Search for the cell housing the specified text and yield its [x, y] center coordinate. 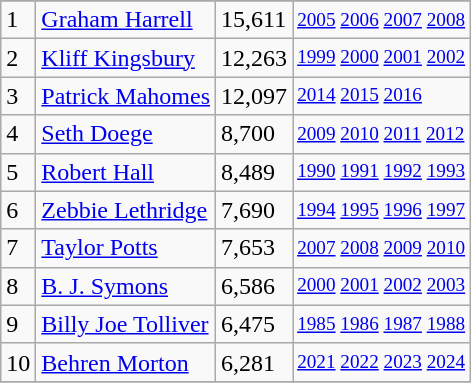
2014 2015 2016 [382, 96]
1994 1995 1996 1997 [382, 210]
2007 2008 2009 2010 [382, 248]
7,690 [254, 210]
3 [18, 96]
5 [18, 172]
Graham Harrell [126, 20]
2000 2001 2002 2003 [382, 286]
Billy Joe Tolliver [126, 324]
6 [18, 210]
Behren Morton [126, 362]
6,281 [254, 362]
15,611 [254, 20]
Robert Hall [126, 172]
Taylor Potts [126, 248]
6,475 [254, 324]
B. J. Symons [126, 286]
1999 2000 2001 2002 [382, 58]
6,586 [254, 286]
7,653 [254, 248]
8 [18, 286]
7 [18, 248]
2 [18, 58]
10 [18, 362]
2005 2006 2007 2008 [382, 20]
9 [18, 324]
Zebbie Lethridge [126, 210]
8,700 [254, 134]
8,489 [254, 172]
Patrick Mahomes [126, 96]
2009 2010 2011 2012 [382, 134]
Seth Doege [126, 134]
1990 1991 1992 1993 [382, 172]
12,097 [254, 96]
1985 1986 1987 1988 [382, 324]
4 [18, 134]
1 [18, 20]
Kliff Kingsbury [126, 58]
2021 2022 2023 2024 [382, 362]
12,263 [254, 58]
